Extract the (X, Y) coordinate from the center of the cell holding the provided text.  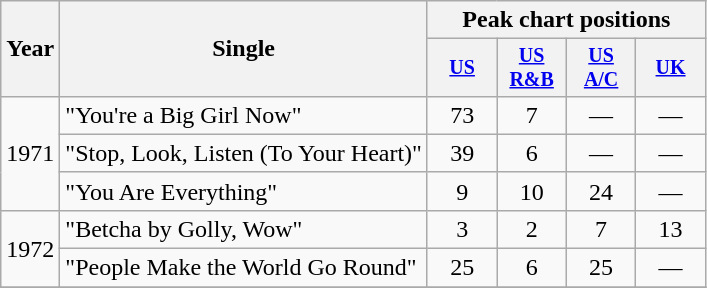
Peak chart positions (566, 20)
13 (670, 229)
"Stop, Look, Listen (To Your Heart)" (244, 153)
USA/C (600, 68)
10 (532, 191)
"Betcha by Golly, Wow" (244, 229)
US (462, 68)
"You're a Big Girl Now" (244, 115)
39 (462, 153)
24 (600, 191)
Year (30, 49)
UK (670, 68)
Single (244, 49)
3 (462, 229)
"You Are Everything" (244, 191)
73 (462, 115)
1971 (30, 153)
2 (532, 229)
"People Make the World Go Round" (244, 268)
9 (462, 191)
USR&B (532, 68)
1972 (30, 248)
